Provide the [X, Y] coordinate of the cell's center where the given text is located.  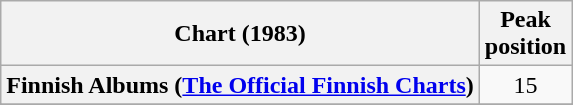
Chart (1983) [240, 34]
Peakposition [525, 34]
15 [525, 85]
Finnish Albums (The Official Finnish Charts) [240, 85]
